Output the [x, y] coordinate of the center of the cell containing the given text.  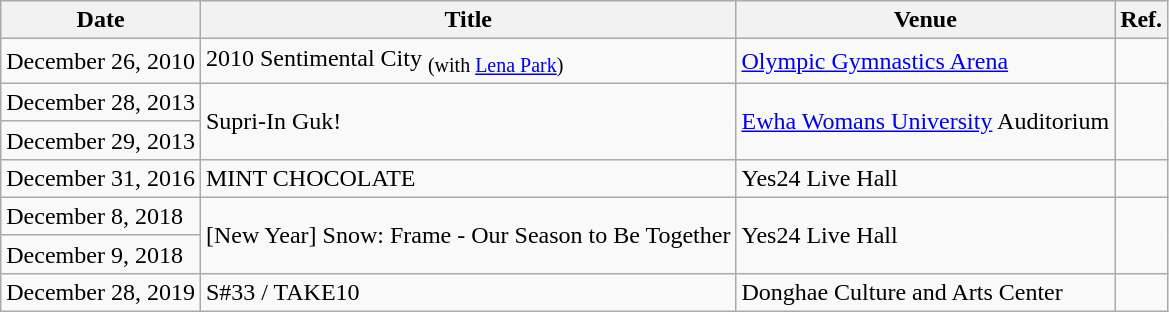
[New Year] Snow: Frame - Our Season to Be Together [468, 235]
Olympic Gymnastics Arena [926, 61]
Supri-In Guk! [468, 121]
December 28, 2013 [101, 102]
December 29, 2013 [101, 140]
2010 Sentimental City (with Lena Park) [468, 61]
December 28, 2019 [101, 292]
Donghae Culture and Arts Center [926, 292]
Title [468, 20]
December 31, 2016 [101, 178]
December 9, 2018 [101, 254]
MINT CHOCOLATE [468, 178]
December 8, 2018 [101, 216]
Ref. [1142, 20]
Ewha Womans University Auditorium [926, 121]
S#33 / TAKE10 [468, 292]
Venue [926, 20]
Date [101, 20]
December 26, 2010 [101, 61]
